From the cell containing the given text, extract its center point as (X, Y) coordinate. 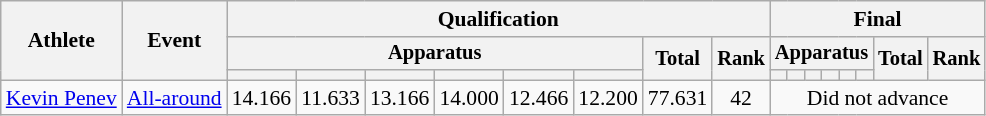
42 (741, 98)
77.631 (678, 98)
Athlete (62, 40)
All-around (174, 98)
13.166 (400, 98)
14.000 (468, 98)
12.466 (538, 98)
14.166 (262, 98)
12.200 (608, 98)
Event (174, 40)
11.633 (330, 98)
Kevin Penev (62, 98)
Final (878, 19)
Did not advance (878, 98)
Qualification (498, 19)
